Extract the [X, Y] coordinate from the center of the cell holding the provided text.  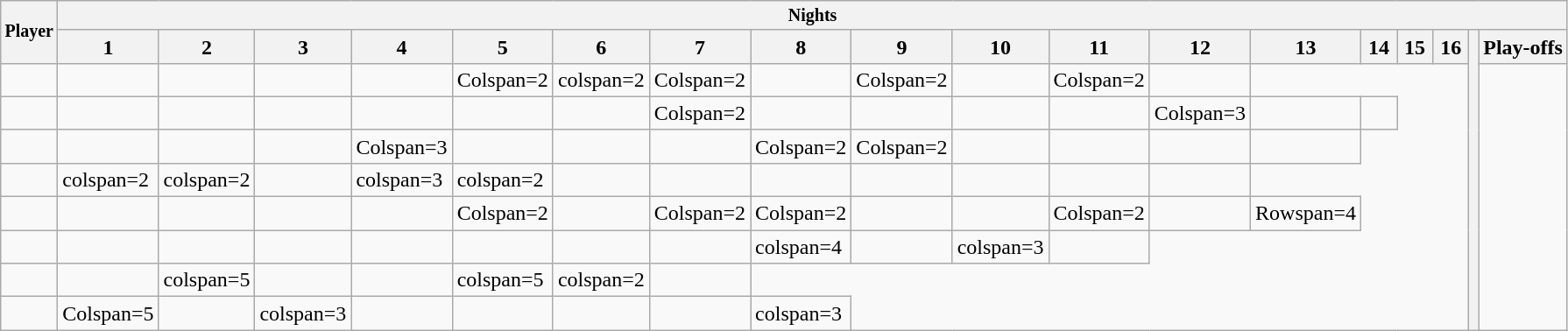
Player [30, 32]
Play-offs [1523, 46]
Nights [813, 16]
4 [401, 46]
16 [1451, 46]
15 [1416, 46]
1 [109, 46]
13 [1306, 46]
10 [1000, 46]
2 [207, 46]
14 [1379, 46]
Colspan=5 [109, 313]
Rowspan=4 [1306, 214]
12 [1200, 46]
9 [902, 46]
8 [801, 46]
11 [1098, 46]
colspan=4 [801, 247]
7 [699, 46]
3 [303, 46]
6 [601, 46]
5 [503, 46]
